Capture the cell that displays the provided text and extract its [x, y] central coordinate. 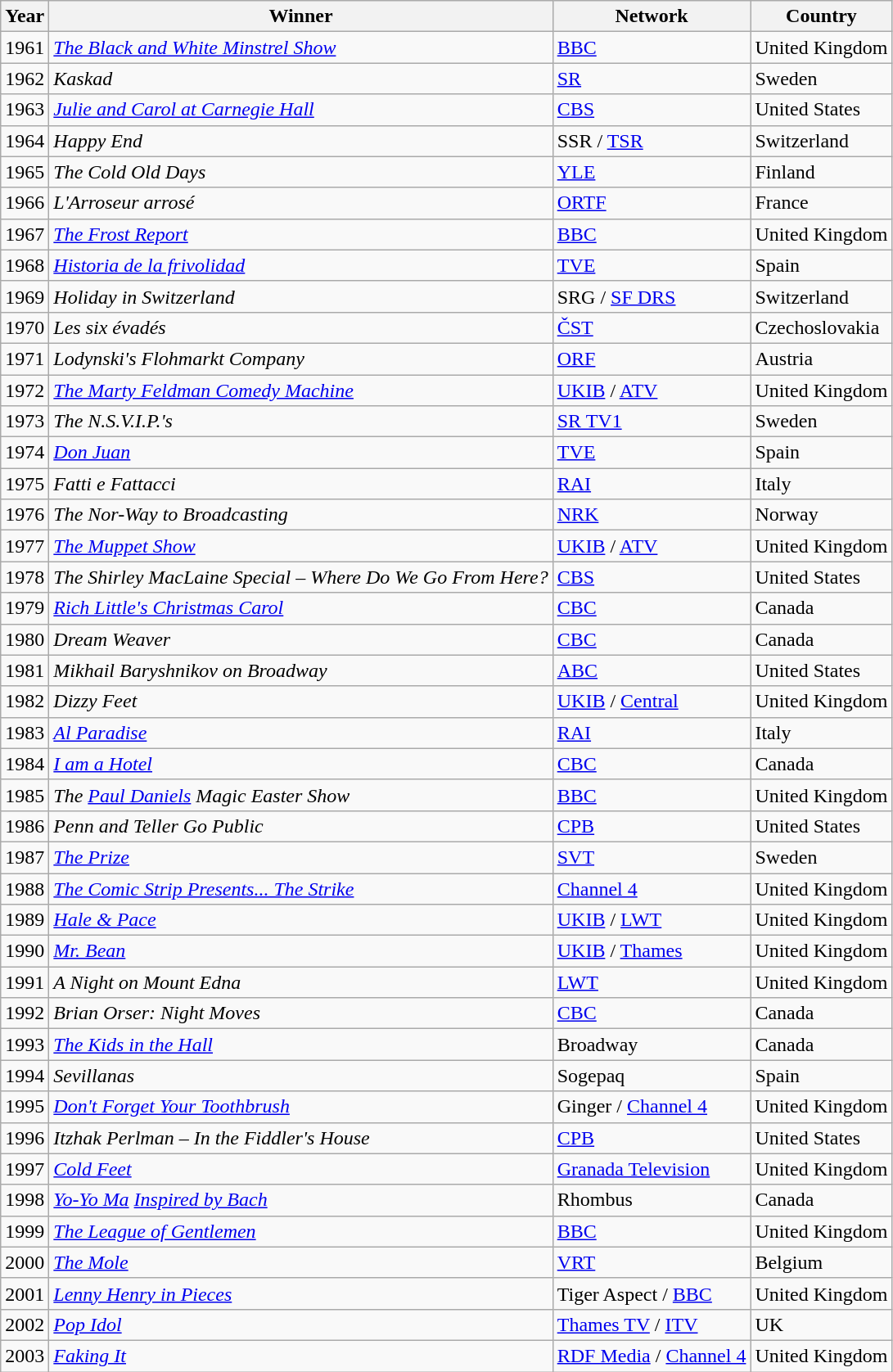
Holiday in Switzerland [301, 296]
Les six évadés [301, 327]
Sevillanas [301, 1076]
Network [652, 16]
2000 [25, 1262]
Fatti e Fattacci [301, 484]
Belgium [822, 1262]
1965 [25, 172]
Mikhail Baryshnikov on Broadway [301, 670]
1982 [25, 702]
1994 [25, 1076]
ČST [652, 327]
Don't Forget Your Toothbrush [301, 1107]
Lodynski's Flohmarkt Company [301, 359]
ORTF [652, 203]
2003 [25, 1356]
Tiger Aspect / BBC [652, 1293]
1993 [25, 1045]
2001 [25, 1293]
Mr. Bean [301, 951]
Norway [822, 515]
UK [822, 1325]
Al Paradise [301, 733]
SVT [652, 857]
Year [25, 16]
1961 [25, 47]
1995 [25, 1107]
Don Juan [301, 453]
L'Arroseur arrosé [301, 203]
SR TV1 [652, 422]
The Paul Daniels Magic Easter Show [301, 795]
Czechoslovakia [822, 327]
1974 [25, 453]
NRK [652, 515]
SSR / TSR [652, 141]
1967 [25, 234]
Faking It [301, 1356]
1972 [25, 390]
VRT [652, 1262]
The Prize [301, 857]
1986 [25, 826]
A Night on Mount Edna [301, 982]
1998 [25, 1200]
France [822, 203]
1980 [25, 639]
Yo-Yo Ma Inspired by Bach [301, 1200]
Finland [822, 172]
LWT [652, 982]
1978 [25, 577]
1999 [25, 1231]
Dizzy Feet [301, 702]
1977 [25, 546]
The Shirley MacLaine Special – Where Do We Go From Here? [301, 577]
The Nor-Way to Broadcasting [301, 515]
1968 [25, 265]
1962 [25, 79]
1983 [25, 733]
1971 [25, 359]
Cold Feet [301, 1169]
1984 [25, 764]
Thames TV / ITV [652, 1325]
The Muppet Show [301, 546]
The Cold Old Days [301, 172]
Rich Little's Christmas Carol [301, 608]
1970 [25, 327]
The League of Gentlemen [301, 1231]
1991 [25, 982]
UKIB / Thames [652, 951]
SRG / SF DRS [652, 296]
1973 [25, 422]
1990 [25, 951]
1997 [25, 1169]
Broadway [652, 1045]
ABC [652, 670]
SR [652, 79]
The Mole [301, 1262]
Channel 4 [652, 888]
1966 [25, 203]
Penn and Teller Go Public [301, 826]
2002 [25, 1325]
The Frost Report [301, 234]
Lenny Henry in Pieces [301, 1293]
1981 [25, 670]
Julie and Carol at Carnegie Hall [301, 110]
Austria [822, 359]
1996 [25, 1138]
1985 [25, 795]
Happy End [301, 141]
The Marty Feldman Comedy Machine [301, 390]
1976 [25, 515]
1989 [25, 920]
RDF Media / Channel 4 [652, 1356]
Sogepaq [652, 1076]
1979 [25, 608]
The Black and White Minstrel Show [301, 47]
ORF [652, 359]
1987 [25, 857]
Granada Television [652, 1169]
The Comic Strip Presents... The Strike [301, 888]
1988 [25, 888]
The N.S.V.I.P.'s [301, 422]
UKIB / LWT [652, 920]
YLE [652, 172]
The Kids in the Hall [301, 1045]
1963 [25, 110]
Rhombus [652, 1200]
Historia de la frivolidad [301, 265]
1975 [25, 484]
Winner [301, 16]
Pop Idol [301, 1325]
1969 [25, 296]
Ginger / Channel 4 [652, 1107]
Hale & Pace [301, 920]
Kaskad [301, 79]
Itzhak Perlman – In the Fiddler's House [301, 1138]
Brian Orser: Night Moves [301, 1013]
1964 [25, 141]
Dream Weaver [301, 639]
UKIB / Central [652, 702]
1992 [25, 1013]
Country [822, 16]
I am a Hotel [301, 764]
